Determine the [X, Y] coordinate at the center of the cell enclosing the given text.  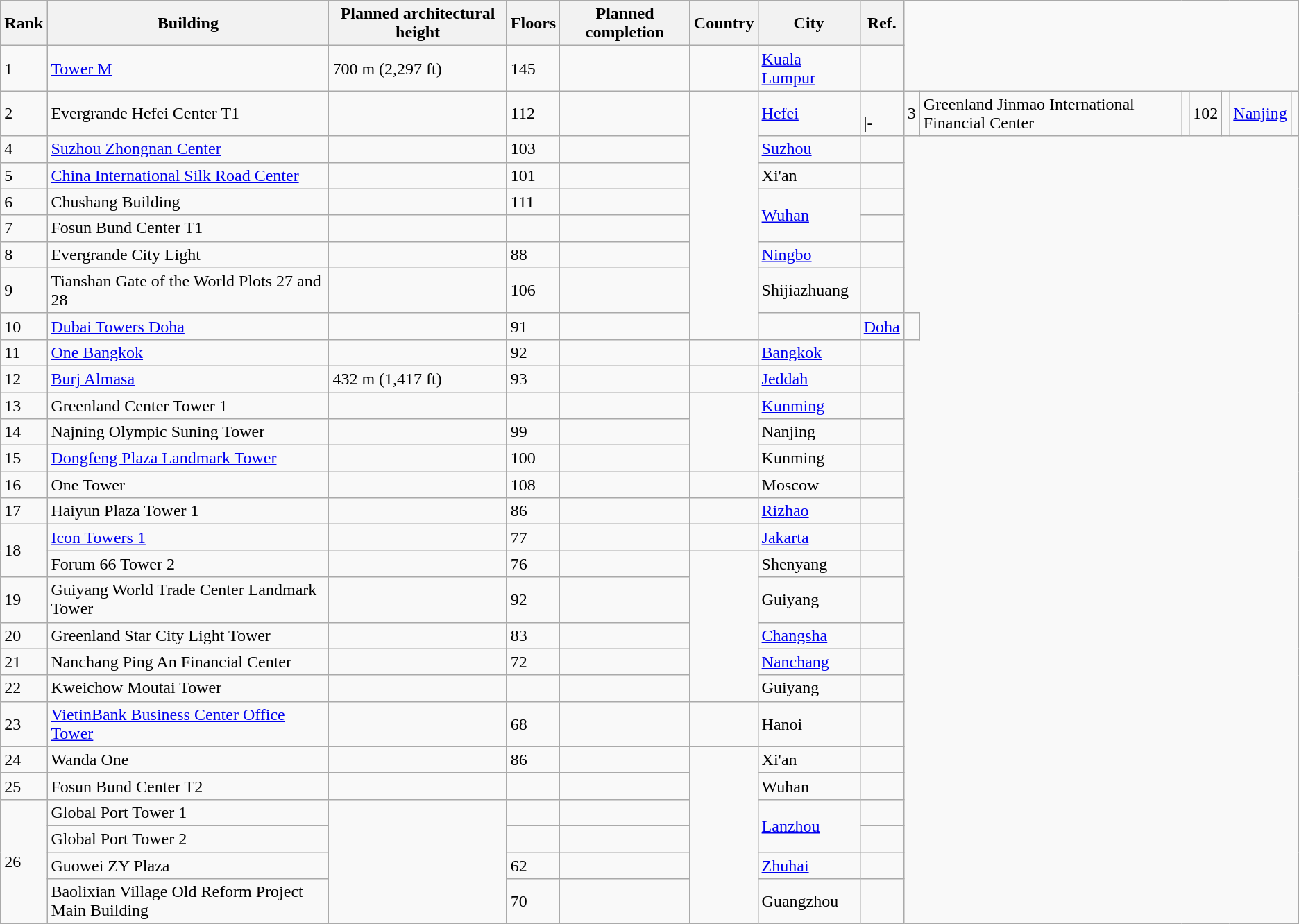
Planned architectural height [418, 24]
Wanda One [188, 760]
Burj Almasa [188, 379]
102 [1206, 114]
100 [533, 459]
Nanchang [809, 662]
76 [533, 564]
Chushang Building [188, 202]
Greenland Center Tower 1 [188, 406]
16 [24, 485]
Suzhou [809, 149]
21 [24, 662]
4 [24, 149]
7 [24, 228]
Rank [24, 24]
93 [533, 379]
9 [24, 290]
Ningbo [809, 255]
83 [533, 635]
China International Silk Road Center [188, 176]
62 [533, 865]
Tianshan Gate of the World Plots 27 and 28 [188, 290]
Suzhou Zhongnan Center [188, 149]
Shijiazhuang [809, 290]
88 [533, 255]
Global Port Tower 1 [188, 812]
Nanchang Ping An Financial Center [188, 662]
14 [24, 432]
Global Port Tower 2 [188, 839]
111 [533, 202]
Guiyang World Trade Center Landmark Tower [188, 599]
Shenyang [809, 564]
Tower M [188, 68]
Guowei ZY Plaza [188, 865]
Greenland Jinmao International Financial Center [1051, 114]
Greenland Star City Light Tower [188, 635]
101 [533, 176]
City [809, 24]
Baolixian Village Old Reform Project Main Building [188, 902]
Dubai Towers Doha [188, 326]
Kuala Lumpur [809, 68]
Forum 66 Tower 2 [188, 564]
Icon Towers 1 [188, 538]
Zhuhai [809, 865]
91 [533, 326]
23 [24, 724]
15 [24, 459]
112 [533, 114]
99 [533, 432]
5 [24, 176]
1 [24, 68]
Country [724, 24]
Fosun Bund Center T2 [188, 786]
25 [24, 786]
108 [533, 485]
Dongfeng Plaza Landmark Tower [188, 459]
Haiyun Plaza Tower 1 [188, 511]
70 [533, 902]
103 [533, 149]
Planned completion [625, 24]
145 [533, 68]
Bangkok [809, 352]
26 [24, 862]
Evergrande Hefei Center T1 [188, 114]
12 [24, 379]
|- [881, 114]
700 m (2,297 ft) [418, 68]
Evergrande City Light [188, 255]
18 [24, 551]
Hefei [809, 114]
19 [24, 599]
8 [24, 255]
Hanoi [809, 724]
Najning Olympic Suning Tower [188, 432]
One Tower [188, 485]
Fosun Bund Center T1 [188, 228]
Building [188, 24]
Doha [881, 326]
24 [24, 760]
Jakarta [809, 538]
Lanzhou [809, 825]
20 [24, 635]
22 [24, 688]
Guangzhou [809, 902]
106 [533, 290]
13 [24, 406]
68 [533, 724]
Moscow [809, 485]
17 [24, 511]
Ref. [881, 24]
10 [24, 326]
Floors [533, 24]
77 [533, 538]
One Bangkok [188, 352]
Jeddah [809, 379]
Rizhao [809, 511]
72 [533, 662]
VietinBank Business Center Office Tower [188, 724]
3 [912, 114]
Changsha [809, 635]
Kweichow Moutai Tower [188, 688]
432 m (1,417 ft) [418, 379]
6 [24, 202]
11 [24, 352]
2 [24, 114]
